Detect which cell encompasses the target text, then output its (X, Y) center coordinate. 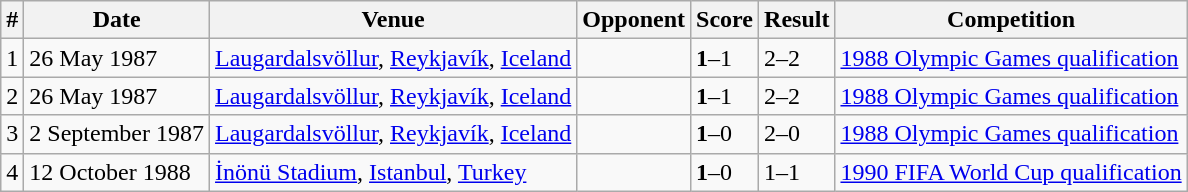
Result (797, 20)
12 October 1988 (117, 172)
2–0 (797, 134)
# (12, 20)
4 (12, 172)
1 (12, 58)
2 September 1987 (117, 134)
Competition (1011, 20)
Score (725, 20)
3 (12, 134)
2 (12, 96)
İnönü Stadium, Istanbul, Turkey (394, 172)
Opponent (634, 20)
Date (117, 20)
Venue (394, 20)
1990 FIFA World Cup qualification (1011, 172)
